For the text-containing cell, return its midpoint in [X, Y] coordinate format. 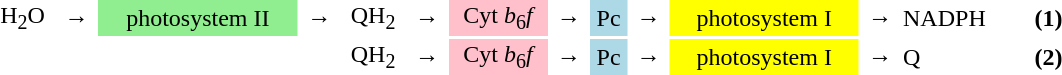
Q [960, 57]
photosystem II [198, 18]
NADPH [960, 18]
